Provide the [X, Y] coordinate of the cell's center where the given text is located.  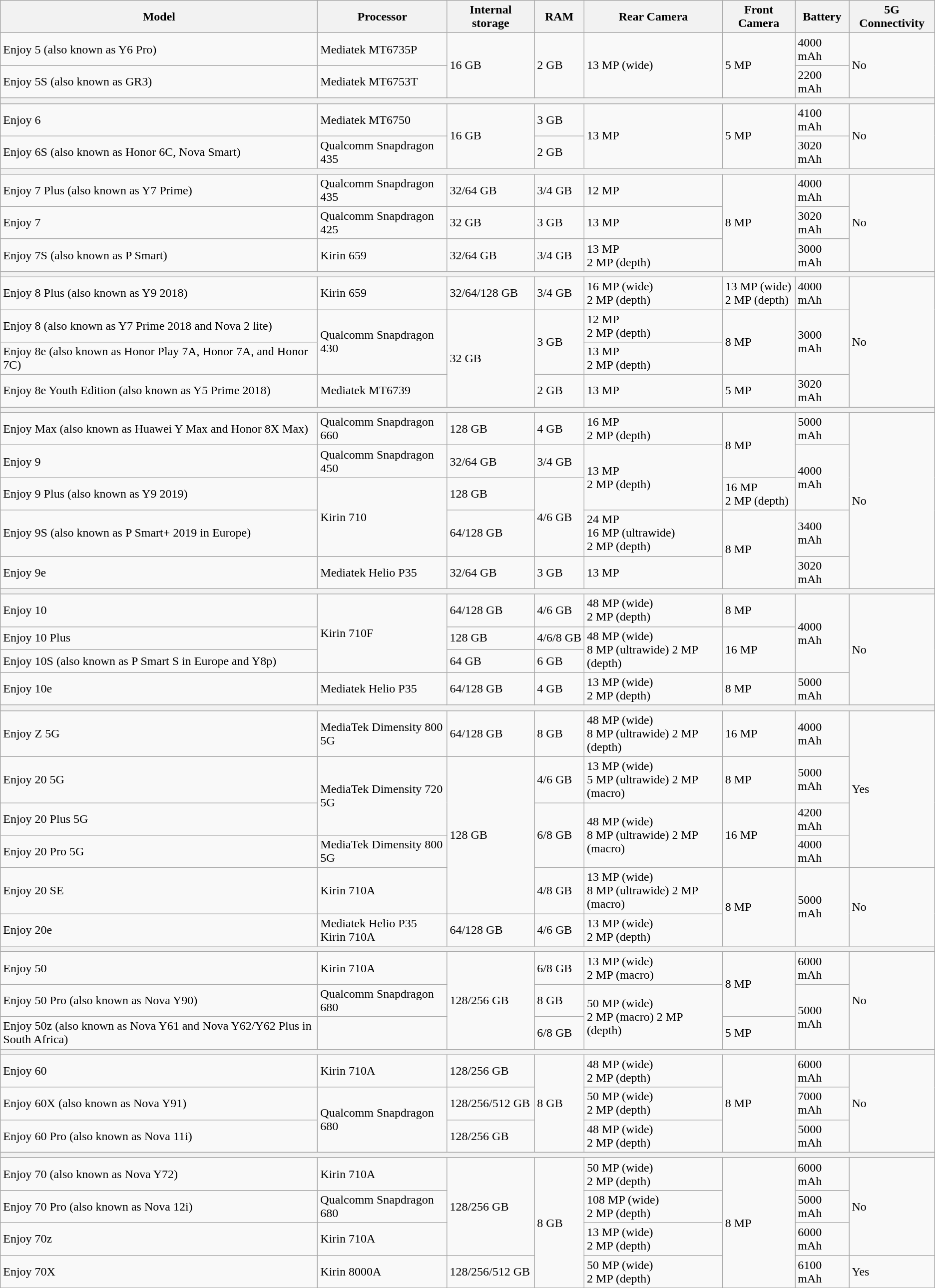
Enjoy 70 Pro (also known as Nova 12i) [159, 1206]
Battery [822, 17]
Qualcomm Snapdragon 425 [383, 223]
Mediatek Helio P35Kirin 710A [383, 930]
4100 mAh [822, 120]
24 MP16 MP (ultrawide)2 MP (depth) [653, 533]
Enjoy 9 Plus (also known as Y9 2019) [159, 494]
Enjoy 9S (also known as P Smart+ 2019 in Europe) [159, 533]
Enjoy 60 Pro (also known as Nova 11i) [159, 1136]
Enjoy 60X (also known as Nova Y91) [159, 1103]
Enjoy 8e (also known as Honor Play 7A, Honor 7A, and Honor 7C) [159, 359]
Enjoy 9 [159, 462]
Kirin 8000A [383, 1271]
Enjoy 10S (also known as P Smart S in Europe and Y8p) [159, 661]
Model [159, 17]
Enjoy 20e [159, 930]
Kirin 710F [383, 634]
4/6/8 GB [559, 638]
Enjoy 20 5G [159, 779]
4/8 GB [559, 891]
Qualcomm Snapdragon 450 [383, 462]
RAM [559, 17]
Enjoy 50 Pro (also known as Nova Y90) [159, 1000]
Enjoy 7 Plus (also known as Y7 Prime) [159, 190]
3400 mAh [822, 533]
Enjoy 10 [159, 611]
Enjoy 8 Plus (also known as Y9 2018) [159, 293]
Rear Camera [653, 17]
5G Connectivity [892, 17]
16 MP (wide)2 MP (depth) [653, 293]
6 GB [559, 661]
32/64/128 GB [490, 293]
Qualcomm Snapdragon 660 [383, 429]
6100 mAh [822, 1271]
Enjoy 7 [159, 223]
Enjoy 10e [159, 688]
7000 mAh [822, 1103]
Enjoy 6S (also known as Honor 6C, Nova Smart) [159, 152]
2200 mAh [822, 82]
Mediatek MT6735P [383, 49]
Mediatek MT6750 [383, 120]
Enjoy Z 5G [159, 733]
Enjoy 20 Plus 5G [159, 818]
Enjoy 8e Youth Edition (also known as Y5 Prime 2018) [159, 391]
Enjoy 5S (also known as GR3) [159, 82]
13 MP (wide)2 MP (macro) [653, 968]
13 MP (wide)8 MP (ultrawide) 2 MP (macro) [653, 891]
Enjoy 20 Pro 5G [159, 851]
Enjoy Max (also known as Huawei Y Max and Honor 8X Max) [159, 429]
Enjoy 8 (also known as Y7 Prime 2018 and Nova 2 lite) [159, 326]
50 MP (wide)2 MP (macro) 2 MP (depth) [653, 1017]
Enjoy 50z (also known as Nova Y61 and Nova Y62/Y62 Plus in South Africa) [159, 1033]
4200 mAh [822, 818]
12 MP2 MP (depth) [653, 326]
MediaTek Dimensity 720 5G [383, 795]
Enjoy 9e [159, 573]
Enjoy 20 SE [159, 891]
12 MP [653, 190]
Enjoy 50 [159, 968]
Enjoy 5 (also known as Y6 Pro) [159, 49]
Enjoy 7S (also known as P Smart) [159, 255]
Mediatek MT6753T [383, 82]
48 MP (wide)8 MP (ultrawide) 2 MP (macro) [653, 835]
Qualcomm Snapdragon 430 [383, 342]
Mediatek MT6739 [383, 391]
Enjoy 6 [159, 120]
Enjoy 10 Plus [159, 638]
Kirin 710 [383, 517]
Front Camera [758, 17]
64 GB [490, 661]
Enjoy 70z [159, 1239]
Enjoy 70X [159, 1271]
Enjoy 60 [159, 1071]
Internal storage [490, 17]
Processor [383, 17]
13 MP (wide)5 MP (ultrawide) 2 MP (macro) [653, 779]
13 MP (wide) [653, 65]
108 MP (wide)2 MP (depth) [653, 1206]
Enjoy 70 (also known as Nova Y72) [159, 1174]
